Locate the cell with the specified text and output its [x, y] center coordinate. 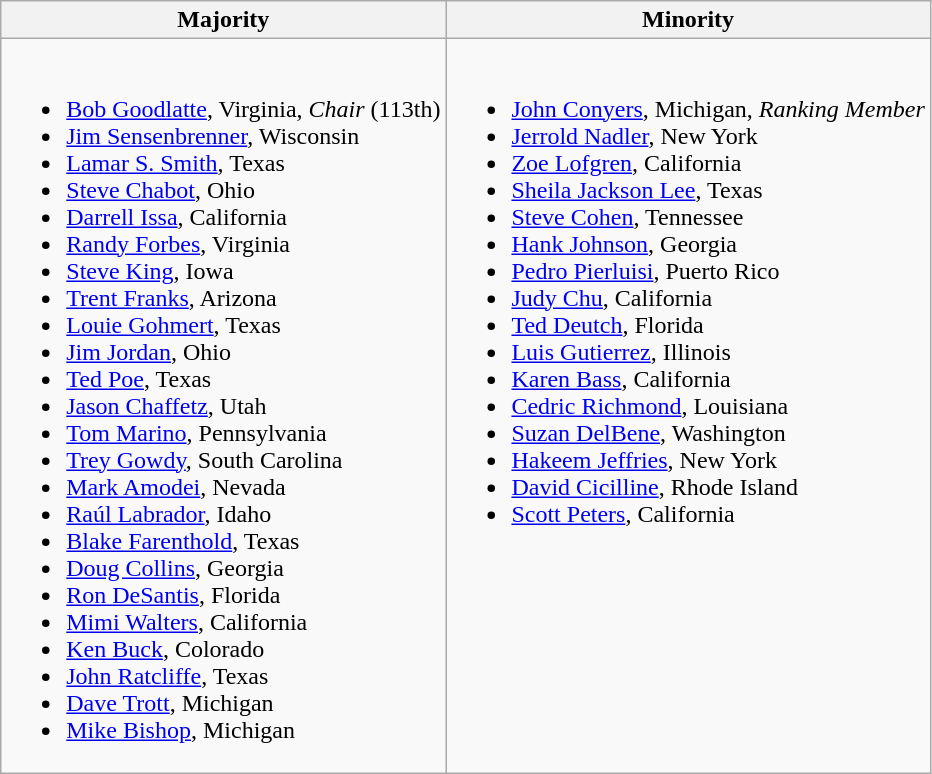
Majority [224, 20]
Minority [688, 20]
